Locate the cell with the specified text and output its (X, Y) center coordinate. 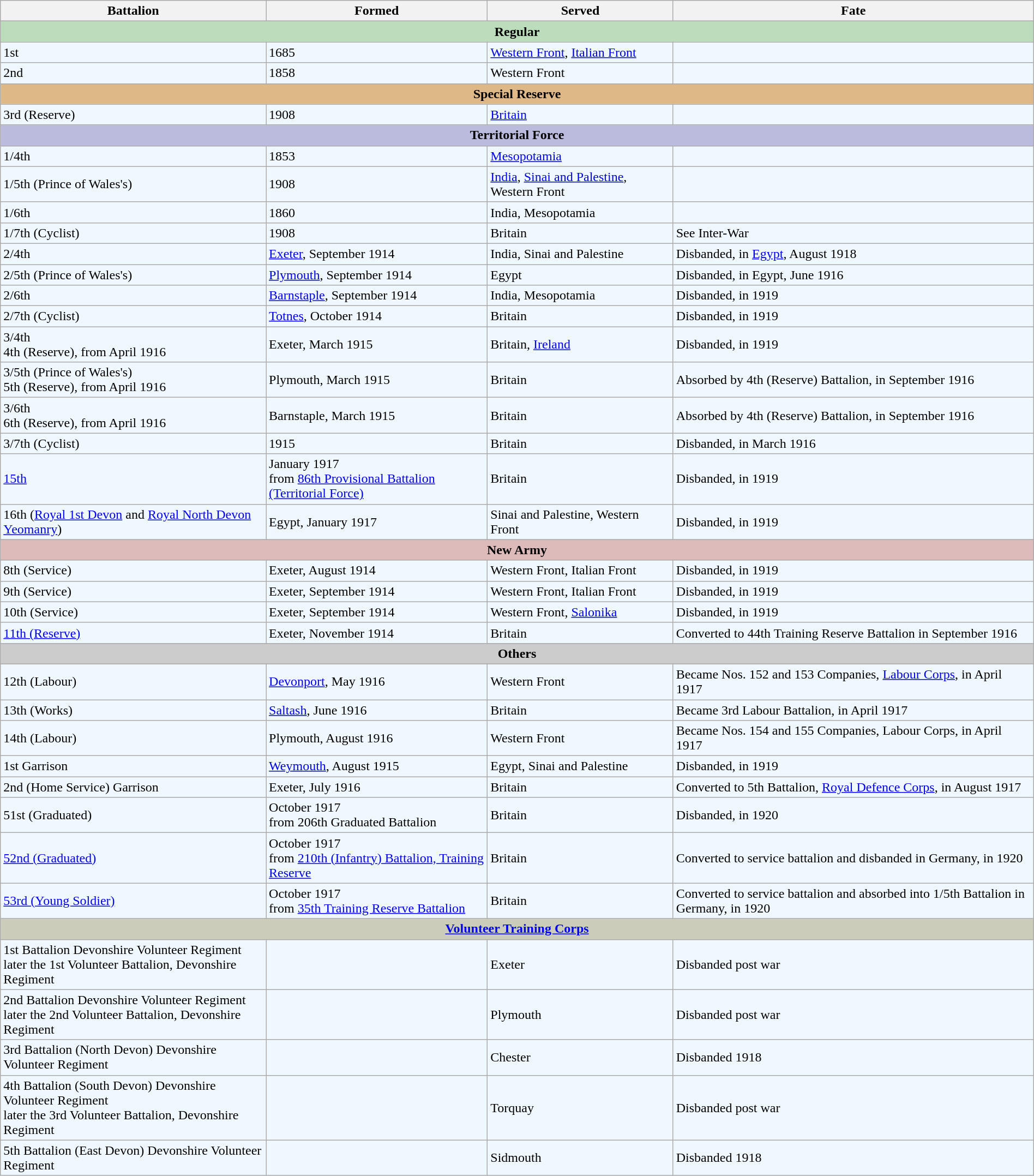
Converted to service battalion and disbanded in Germany, in 1920 (853, 858)
Plymouth, March 1915 (377, 380)
Exeter, November 1914 (377, 633)
Sidmouth (580, 1157)
Fate (853, 11)
1st Battalion Devonshire Volunteer Regimentlater the 1st Volunteer Battalion, Devonshire Regiment (133, 964)
Volunteer Training Corps (517, 929)
13th (Works) (133, 710)
Formed (377, 11)
Converted to service battalion and absorbed into 1/5th Battalion in Germany, in 1920 (853, 901)
53rd (Young Soldier) (133, 901)
Saltash, June 1916 (377, 710)
Became 3rd Labour Battalion, in April 1917 (853, 710)
15th (133, 479)
2nd (Home Service) Garrison (133, 787)
1858 (377, 73)
October 1917from 35th Training Reserve Battalion (377, 901)
India, Sinai and Palestine, Western Front (580, 184)
1/6th (133, 212)
2nd Battalion Devonshire Volunteer Regimentlater the 2nd Volunteer Battalion, Devonshire Regiment (133, 1015)
3/5th (Prince of Wales's)5th (Reserve), from April 1916 (133, 380)
Totnes, October 1914 (377, 316)
Plymouth, August 1916 (377, 739)
India, Sinai and Palestine (580, 254)
Egypt, January 1917 (377, 521)
1853 (377, 156)
1st (133, 52)
1/4th (133, 156)
3/6th6th (Reserve), from April 1916 (133, 416)
Sinai and Palestine, Western Front (580, 521)
2/4th (133, 254)
Territorial Force (517, 135)
51st (Graduated) (133, 815)
Regular (517, 32)
1685 (377, 52)
1860 (377, 212)
Barnstaple, March 1915 (377, 416)
2nd (133, 73)
3/7th (Cyclist) (133, 443)
Others (517, 653)
Mesopotamia (580, 156)
14th (Labour) (133, 739)
Exeter, August 1914 (377, 571)
Became Nos. 152 and 153 Companies, Labour Corps, in April 1917 (853, 682)
Converted to 5th Battalion, Royal Defence Corps, in August 1917 (853, 787)
Weymouth, August 1915 (377, 766)
Battalion (133, 11)
3rd (Reserve) (133, 115)
Special Reserve (517, 94)
2/6th (133, 296)
4th Battalion (South Devon) Devonshire Volunteer Regimentlater the 3rd Volunteer Battalion, Devonshire Regiment (133, 1107)
Disbanded, in March 1916 (853, 443)
Disbanded, in 1920 (853, 815)
Plymouth, September 1914 (377, 274)
See Inter-War (853, 233)
Exeter, March 1915 (377, 345)
October 1917from 206th Graduated Battalion (377, 815)
New Army (517, 550)
Torquay (580, 1107)
Disbanded, in Egypt, June 1916 (853, 274)
Devonport, May 1916 (377, 682)
Plymouth (580, 1015)
11th (Reserve) (133, 633)
Exeter (580, 964)
52nd (Graduated) (133, 858)
Disbanded, in Egypt, August 1918 (853, 254)
1915 (377, 443)
3/4th4th (Reserve), from April 1916 (133, 345)
Egypt (580, 274)
Became Nos. 154 and 155 Companies, Labour Corps, in April 1917 (853, 739)
1/7th (Cyclist) (133, 233)
1st Garrison (133, 766)
3rd Battalion (North Devon) Devonshire Volunteer Regiment (133, 1057)
12th (Labour) (133, 682)
Chester (580, 1057)
Served (580, 11)
Egypt, Sinai and Palestine (580, 766)
16th (Royal 1st Devon and Royal North Devon Yeomanry) (133, 521)
January 1917from 86th Provisional Battalion (Territorial Force) (377, 479)
October 1917from 210th (Infantry) Battalion, Training Reserve (377, 858)
2/5th (Prince of Wales's) (133, 274)
10th (Service) (133, 612)
1/5th (Prince of Wales's) (133, 184)
Britain, Ireland (580, 345)
Barnstaple, September 1914 (377, 296)
Converted to 44th Training Reserve Battalion in September 1916 (853, 633)
9th (Service) (133, 591)
5th Battalion (East Devon) Devonshire Volunteer Regiment (133, 1157)
2/7th (Cyclist) (133, 316)
Exeter, July 1916 (377, 787)
8th (Service) (133, 571)
Western Front, Salonika (580, 612)
